Search for the cell housing the specified text and yield its (X, Y) center coordinate. 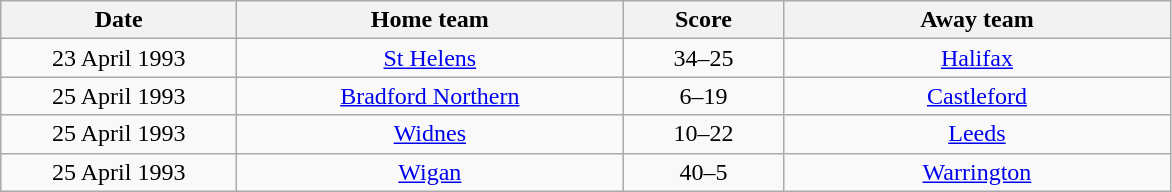
Warrington (977, 172)
Date (119, 20)
34–25 (704, 58)
Castleford (977, 96)
Home team (430, 20)
Bradford Northern (430, 96)
Score (704, 20)
23 April 1993 (119, 58)
10–22 (704, 134)
Wigan (430, 172)
Widnes (430, 134)
Away team (977, 20)
Leeds (977, 134)
6–19 (704, 96)
40–5 (704, 172)
Halifax (977, 58)
St Helens (430, 58)
